Provide the (X, Y) coordinate of the cell's center where the given text is located.  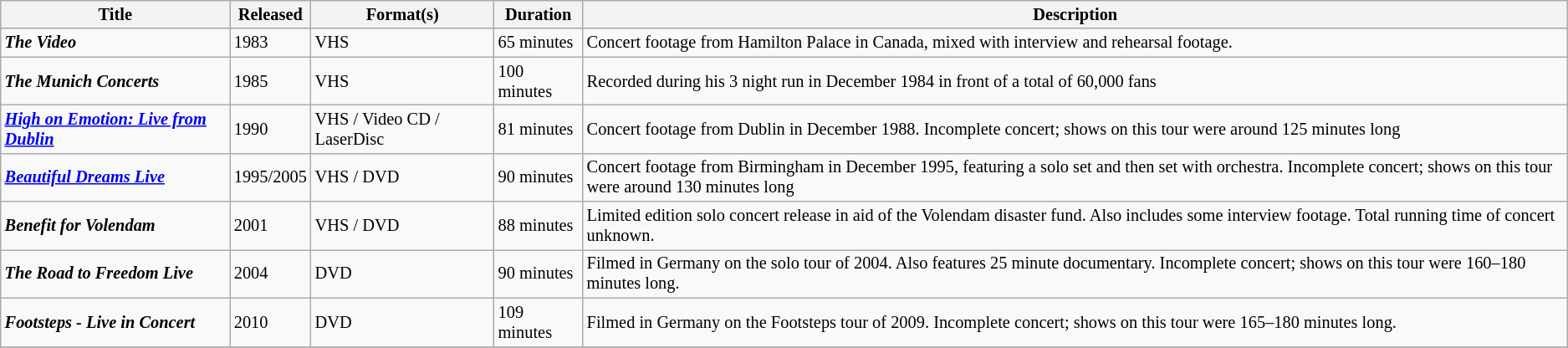
Beautiful Dreams Live (115, 177)
1990 (271, 129)
1983 (271, 43)
The Munich Concerts (115, 81)
2004 (271, 274)
81 minutes (539, 129)
Filmed in Germany on the Footsteps tour of 2009. Incomplete concert; shows on this tour were 165–180 minutes long. (1075, 322)
Filmed in Germany on the solo tour of 2004. Also features 25 minute documentary. Incomplete concert; shows on this tour were 160–180 minutes long. (1075, 274)
2001 (271, 226)
The Video (115, 43)
100 minutes (539, 81)
65 minutes (539, 43)
Released (271, 14)
2010 (271, 322)
Description (1075, 14)
High on Emotion: Live from Dublin (115, 129)
Duration (539, 14)
Benefit for Volendam (115, 226)
Concert footage from Hamilton Palace in Canada, mixed with interview and rehearsal footage. (1075, 43)
Title (115, 14)
1985 (271, 81)
Concert footage from Dublin in December 1988. Incomplete concert; shows on this tour were around 125 minutes long (1075, 129)
88 minutes (539, 226)
Recorded during his 3 night run in December 1984 in front of a total of 60,000 fans (1075, 81)
Footsteps - Live in Concert (115, 322)
1995/2005 (271, 177)
The Road to Freedom Live (115, 274)
Format(s) (403, 14)
109 minutes (539, 322)
VHS / Video CD / LaserDisc (403, 129)
